For the text-containing cell, return its midpoint in (x, y) coordinate format. 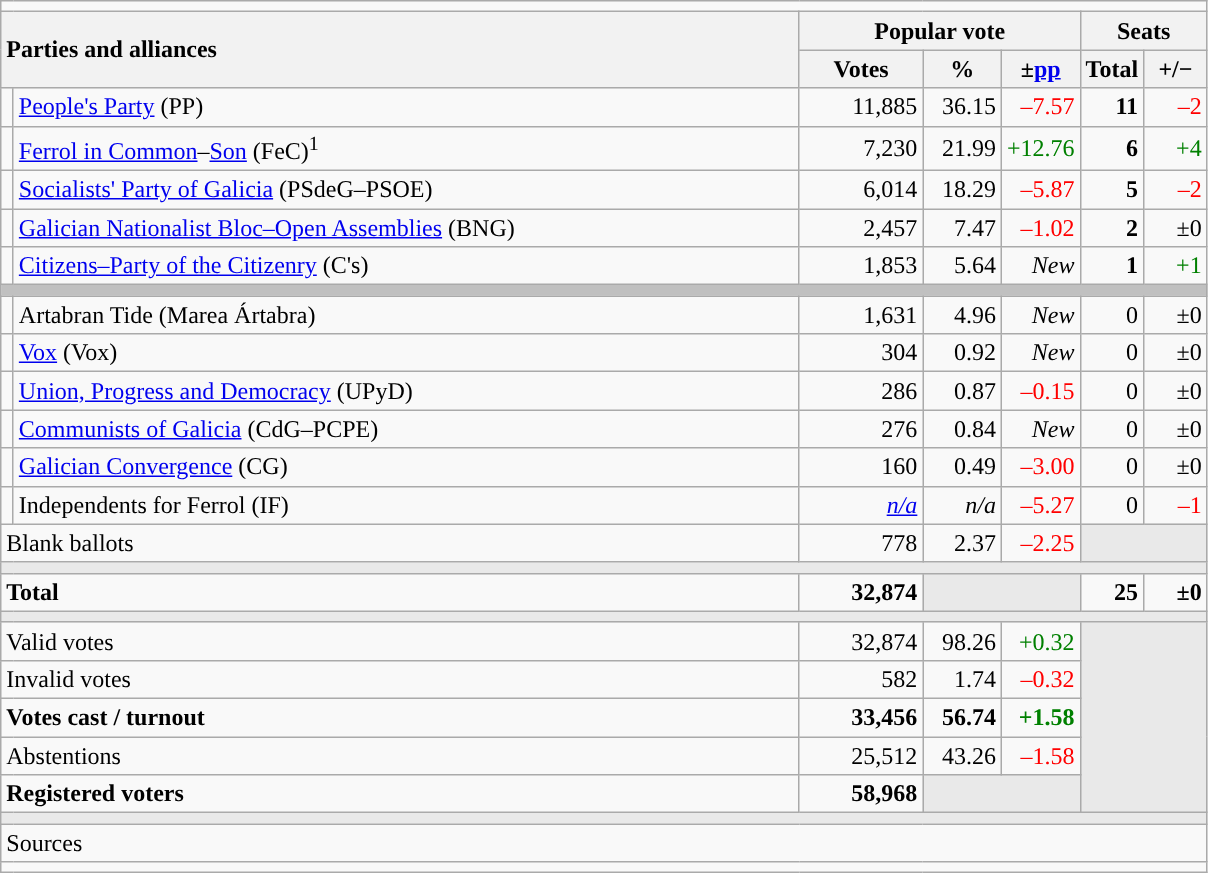
11 (1112, 107)
6 (1112, 148)
–3.00 (1040, 467)
Votes cast / turnout (400, 718)
21.99 (962, 148)
–1.58 (1040, 756)
% (962, 69)
+12.76 (1040, 148)
1,631 (861, 315)
Union, Progress and Democracy (UPyD) (406, 391)
56.74 (962, 718)
304 (861, 353)
36.15 (962, 107)
7.47 (962, 228)
2 (1112, 228)
2,457 (861, 228)
Communists of Galicia (CdG–PCPE) (406, 429)
25 (1112, 592)
Galician Convergence (CG) (406, 467)
7,230 (861, 148)
Invalid votes (400, 679)
–0.15 (1040, 391)
–7.57 (1040, 107)
286 (861, 391)
1.74 (962, 679)
People's Party (PP) (406, 107)
33,456 (861, 718)
5.64 (962, 266)
–2.25 (1040, 543)
4.96 (962, 315)
0.84 (962, 429)
6,014 (861, 190)
Popular vote (940, 31)
Galician Nationalist Bloc–Open Assemblies (BNG) (406, 228)
160 (861, 467)
Seats (1144, 31)
11,885 (861, 107)
±pp (1040, 69)
–5.27 (1040, 505)
5 (1112, 190)
–5.87 (1040, 190)
Socialists' Party of Galicia (PSdeG–PSOE) (406, 190)
Independents for Ferrol (IF) (406, 505)
–0.32 (1040, 679)
1,853 (861, 266)
Sources (604, 843)
–1 (1176, 505)
18.29 (962, 190)
Artabran Tide (Marea Ártabra) (406, 315)
Votes (861, 69)
+0.32 (1040, 641)
2.37 (962, 543)
1 (1112, 266)
+/− (1176, 69)
0.87 (962, 391)
25,512 (861, 756)
+1.58 (1040, 718)
Ferrol in Common–Son (FeC)1 (406, 148)
+4 (1176, 148)
0.49 (962, 467)
582 (861, 679)
276 (861, 429)
Vox (Vox) (406, 353)
0.92 (962, 353)
–1.02 (1040, 228)
Citizens–Party of the Citizenry (C's) (406, 266)
58,968 (861, 794)
Parties and alliances (400, 50)
+1 (1176, 266)
98.26 (962, 641)
Blank ballots (400, 543)
43.26 (962, 756)
778 (861, 543)
Abstentions (400, 756)
Valid votes (400, 641)
Registered voters (400, 794)
